Search for the cell housing the specified text and yield its [X, Y] center coordinate. 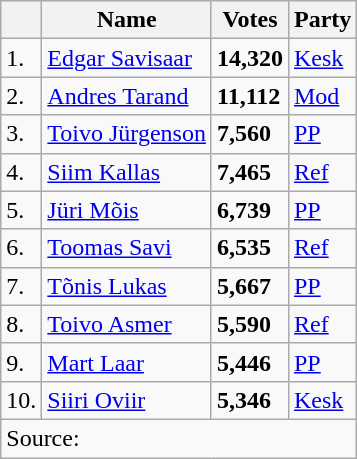
5,346 [250, 400]
11,112 [250, 96]
5,446 [250, 362]
5,590 [250, 324]
Andres Tarand [127, 96]
Jüri Mõis [127, 210]
6. [22, 248]
6,739 [250, 210]
Mart Laar [127, 362]
Siim Kallas [127, 172]
Party [322, 20]
Toivo Asmer [127, 324]
6,535 [250, 248]
7. [22, 286]
Siiri Oviir [127, 400]
Name [127, 20]
Tõnis Lukas [127, 286]
Mod [322, 96]
Toivo Jürgenson [127, 134]
3. [22, 134]
Edgar Savisaar [127, 58]
8. [22, 324]
10. [22, 400]
14,320 [250, 58]
9. [22, 362]
1. [22, 58]
5. [22, 210]
Source: [179, 438]
4. [22, 172]
5,667 [250, 286]
2. [22, 96]
Votes [250, 20]
Toomas Savi [127, 248]
7,465 [250, 172]
7,560 [250, 134]
